Identify which cell holds the provided text, then report its [x, y] central coordinate. 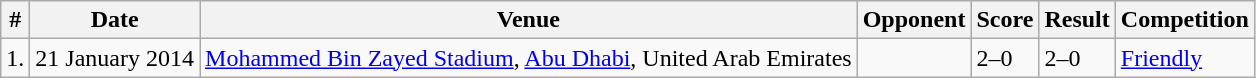
Friendly [1184, 58]
Venue [529, 20]
Mohammed Bin Zayed Stadium, Abu Dhabi, United Arab Emirates [529, 58]
21 January 2014 [115, 58]
# [16, 20]
1. [16, 58]
Result [1077, 20]
Opponent [914, 20]
Competition [1184, 20]
Score [1005, 20]
Date [115, 20]
